Capture the cell that displays the provided text and extract its (x, y) central coordinate. 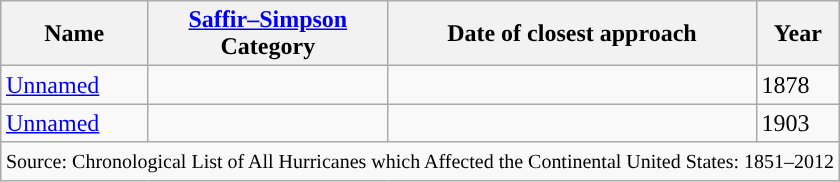
Source: Chronological List of All Hurricanes which Affected the Continental United States: 1851–2012 (420, 161)
Name (74, 34)
Saffir–SimpsonCategory (268, 34)
1878 (798, 85)
Date of closest approach (572, 34)
Year (798, 34)
1903 (798, 123)
